Provide the [X, Y] coordinate of the cell's center where the given text is located.  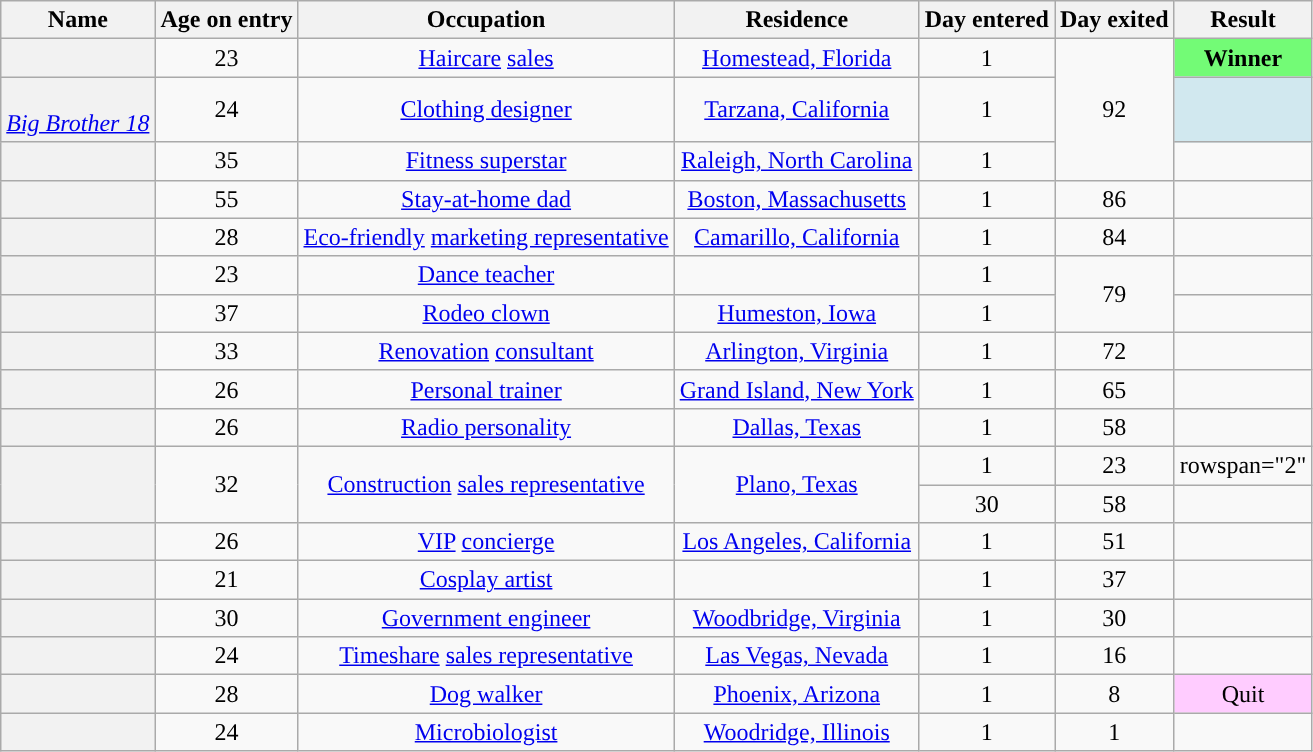
Los Angeles, California [796, 542]
Microbiologist [486, 732]
Day entered [986, 20]
55 [226, 199]
Big Brother 18 [78, 110]
Stay-at-home dad [486, 199]
Age on entry [226, 20]
Woodridge, Illinois [796, 732]
Tarzana, California [796, 110]
Day exited [1114, 20]
16 [1114, 656]
VIP concierge [486, 542]
Grand Island, New York [796, 389]
21 [226, 580]
rowspan="2" [1243, 465]
Clothing designer [486, 110]
Rodeo clown [486, 313]
32 [226, 484]
Result [1243, 20]
84 [1114, 237]
79 [1114, 294]
Dog walker [486, 694]
Construction sales representative [486, 484]
Eco-friendly marketing representative [486, 237]
Renovation consultant [486, 351]
8 [1114, 694]
Fitness superstar [486, 161]
92 [1114, 110]
Name [78, 20]
Government engineer [486, 618]
Winner [1243, 58]
Radio personality [486, 427]
Quit [1243, 694]
35 [226, 161]
Woodbridge, Virginia [796, 618]
Phoenix, Arizona [796, 694]
Timeshare sales representative [486, 656]
65 [1114, 389]
Boston, Massachusetts [796, 199]
72 [1114, 351]
Plano, Texas [796, 484]
Occupation [486, 20]
Camarillo, California [796, 237]
51 [1114, 542]
Cosplay artist [486, 580]
Arlington, Virginia [796, 351]
Haircare sales [486, 58]
Humeston, Iowa [796, 313]
33 [226, 351]
Personal trainer [486, 389]
Homestead, Florida [796, 58]
86 [1114, 199]
Dallas, Texas [796, 427]
Dance teacher [486, 275]
Raleigh, North Carolina [796, 161]
Las Vegas, Nevada [796, 656]
Residence [796, 20]
